Detect which cell encompasses the target text, then output its [x, y] center coordinate. 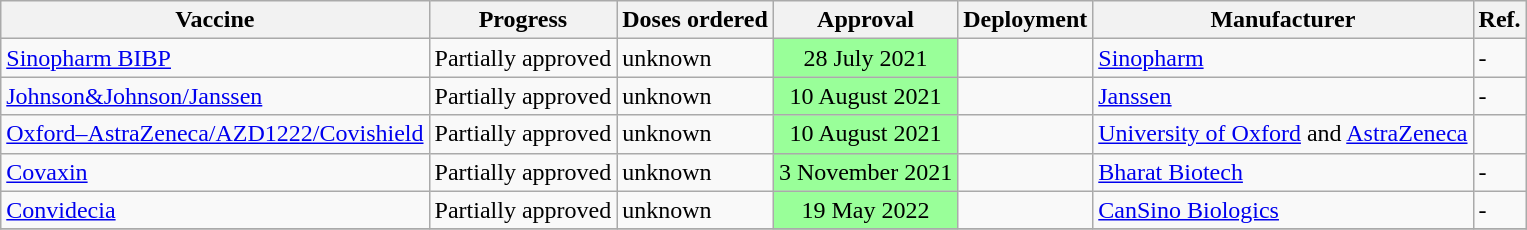
Deployment [1026, 20]
Convidecia [215, 210]
Johnson&Johnson/Janssen [215, 96]
28 July 2021 [865, 58]
Ref. [1500, 20]
Janssen [1283, 96]
Bharat Biotech [1283, 172]
Oxford–AstraZeneca/AZD1222/Covishield [215, 134]
Sinopharm [1283, 58]
Approval [865, 20]
Progress [523, 20]
Covaxin [215, 172]
Doses ordered [696, 20]
3 November 2021 [865, 172]
Vaccine [215, 20]
Manufacturer [1283, 20]
Sinopharm BIBP [215, 58]
CanSino Biologics [1283, 210]
19 May 2022 [865, 210]
University of Oxford and AstraZeneca [1283, 134]
